Return [x, y] of the center of cell containing provided text 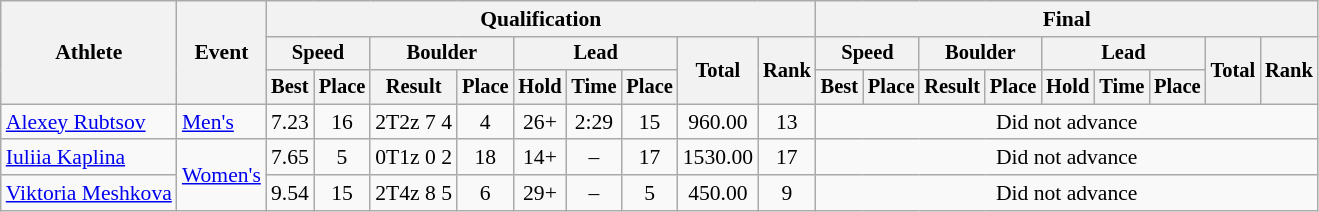
Alexey Rubtsov [89, 122]
Final [1067, 19]
14+ [540, 158]
960.00 [718, 122]
16 [342, 122]
1530.00 [718, 158]
Iuliia Kaplina [89, 158]
Athlete [89, 52]
6 [485, 193]
9.54 [290, 193]
0T1z 0 2 [414, 158]
7.23 [290, 122]
Event [222, 52]
Women's [222, 176]
Qualification [541, 19]
29+ [540, 193]
2T2z 7 4 [414, 122]
4 [485, 122]
9 [787, 193]
450.00 [718, 193]
Viktoria Meshkova [89, 193]
26+ [540, 122]
2T4z 8 5 [414, 193]
2:29 [594, 122]
Men's [222, 122]
13 [787, 122]
18 [485, 158]
7.65 [290, 158]
